For the text-containing cell, return its midpoint in (x, y) coordinate format. 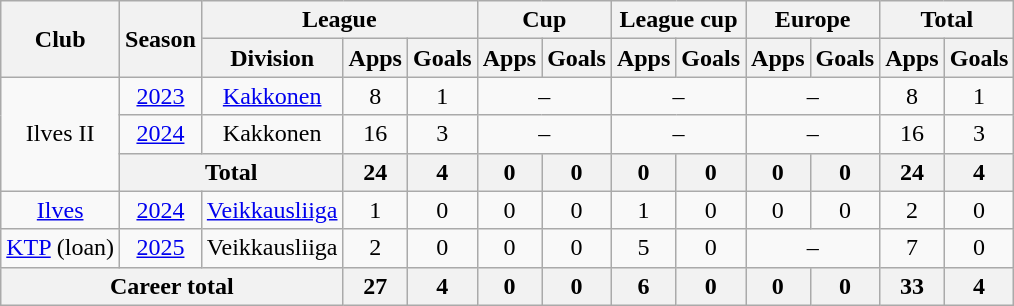
KTP (loan) (60, 248)
Ilves (60, 210)
5 (643, 248)
2023 (161, 96)
27 (375, 286)
Europe (813, 20)
Cup (544, 20)
Season (161, 39)
2025 (161, 248)
Ilves II (60, 134)
League cup (678, 20)
League (339, 20)
Career total (172, 286)
33 (912, 286)
Club (60, 39)
6 (643, 286)
Division (272, 58)
7 (912, 248)
